Pinpoint the cell where the given text exists, returning its [X, Y] midpoint coordinate. 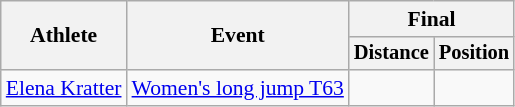
Athlete [64, 36]
Distance [392, 54]
Women's long jump T63 [238, 88]
Position [474, 54]
Event [238, 36]
Elena Kratter [64, 88]
Final [432, 19]
